For the text-containing cell, return its midpoint in (x, y) coordinate format. 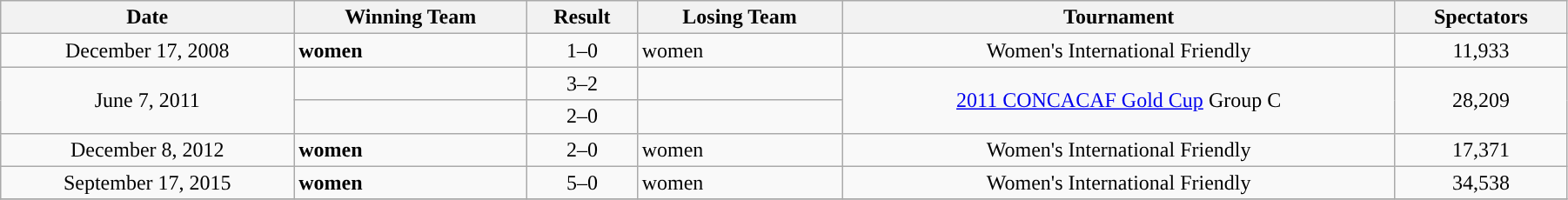
17,371 (1481, 150)
Winning Team (411, 17)
Losing Team (740, 17)
11,933 (1481, 50)
Tournament (1119, 17)
2011 CONCACAF Gold Cup Group C (1119, 100)
Result (582, 17)
June 7, 2011 (148, 100)
5–0 (582, 183)
Date (148, 17)
28,209 (1481, 100)
3–2 (582, 83)
Spectators (1481, 17)
December 8, 2012 (148, 150)
December 17, 2008 (148, 50)
34,538 (1481, 183)
1–0 (582, 50)
September 17, 2015 (148, 183)
